Return (X, Y) of the center of cell containing provided text 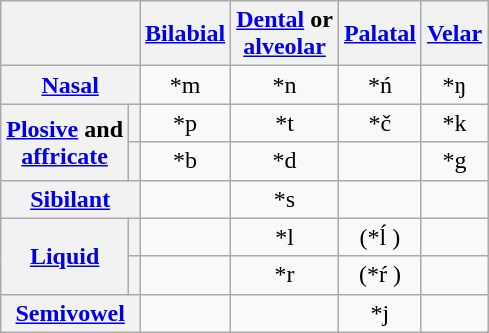
*č (380, 123)
*ń (380, 85)
Plosive andaffricate (65, 142)
Semivowel (70, 313)
Velar (454, 34)
*l (285, 237)
*g (454, 161)
Dental oralveolar (285, 34)
*b (186, 161)
*n (285, 85)
*p (186, 123)
*k (454, 123)
*d (285, 161)
*m (186, 85)
*ŋ (454, 85)
*s (285, 199)
(*ĺ ) (380, 237)
(*ŕ ) (380, 275)
Sibilant (70, 199)
Palatal (380, 34)
Liquid (65, 256)
*j (380, 313)
*t (285, 123)
Bilabial (186, 34)
*r (285, 275)
Nasal (70, 85)
